Return [x, y] of the center of cell containing provided text 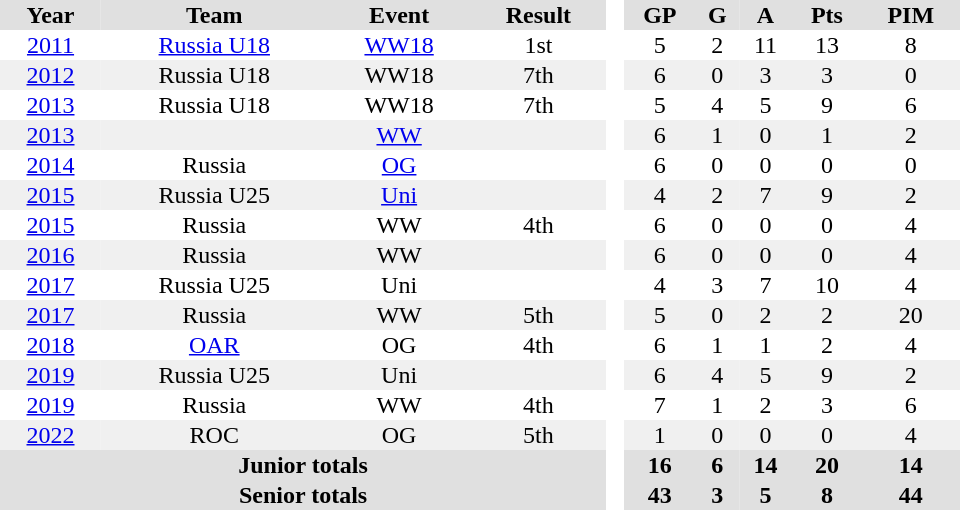
44 [911, 495]
PIM [911, 15]
2011 [50, 45]
G [718, 15]
10 [826, 285]
Result [538, 15]
Senior totals [303, 495]
A [766, 15]
Year [50, 15]
2016 [50, 255]
2014 [50, 165]
Team [214, 15]
2022 [50, 435]
2018 [50, 345]
OAR [214, 345]
13 [826, 45]
1st [538, 45]
Event [400, 15]
Pts [826, 15]
11 [766, 45]
2012 [50, 75]
16 [660, 465]
GP [660, 15]
43 [660, 495]
ROC [214, 435]
Junior totals [303, 465]
